Locate the cell with the specified text and output its (x, y) center coordinate. 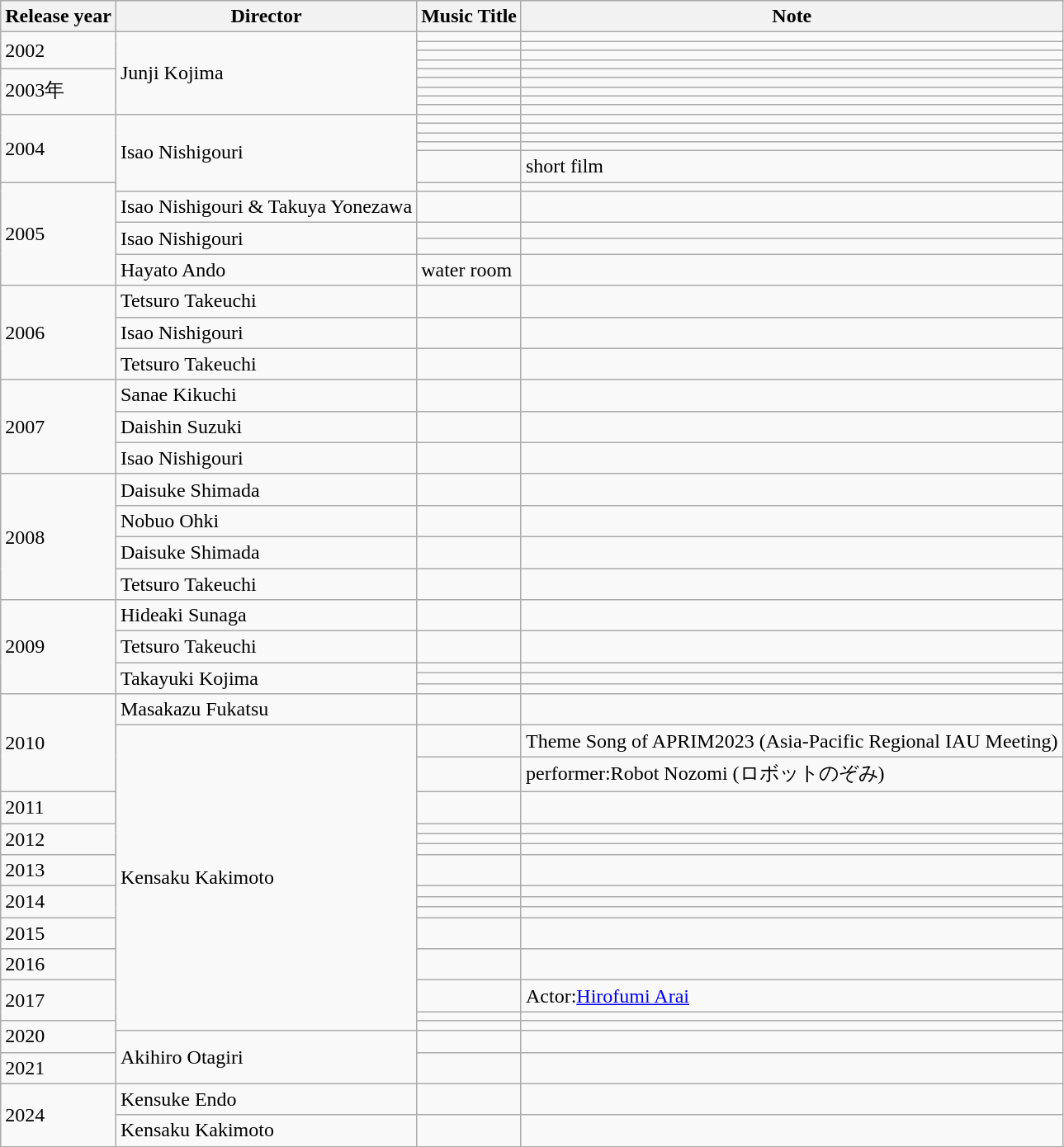
Masakazu Fukatsu (266, 710)
performer:Robot Nozomi (ロボットのぞみ) (792, 774)
Hayato Ando (266, 270)
2003年 (59, 91)
2015 (59, 933)
Akihiro Otagiri (266, 1056)
2020 (59, 1036)
2011 (59, 807)
2005 (59, 234)
water room (469, 270)
2004 (59, 148)
2012 (59, 839)
Daishin Suzuki (266, 427)
2007 (59, 427)
Theme Song of APRIM2023 (Asia-Pacific Regional IAU Meeting) (792, 741)
Sanae Kikuchi (266, 395)
Takayuki Kojima (266, 678)
2016 (59, 965)
Note (792, 17)
Isao Nishigouri & Takuya Yonezawa (266, 207)
Nobuo Ohki (266, 521)
2008 (59, 536)
2017 (59, 1000)
2009 (59, 647)
Hideaki Sunaga (266, 616)
2013 (59, 871)
Music Title (469, 17)
2002 (59, 50)
Actor:Hirofumi Arai (792, 996)
2006 (59, 333)
Release year (59, 17)
2014 (59, 902)
Junji Kojima (266, 73)
short film (792, 167)
Director (266, 17)
Kensuke Endo (266, 1099)
2010 (59, 743)
2024 (59, 1115)
2021 (59, 1068)
